Locate the cell with the specified text and output its [x, y] center coordinate. 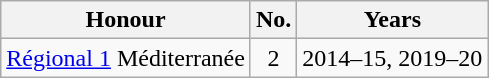
Régional 1 Méditerranée [126, 58]
No. [273, 20]
Honour [126, 20]
2 [273, 58]
2014–15, 2019–20 [392, 58]
Years [392, 20]
